From the cell containing the given text, extract its center point as [X, Y] coordinate. 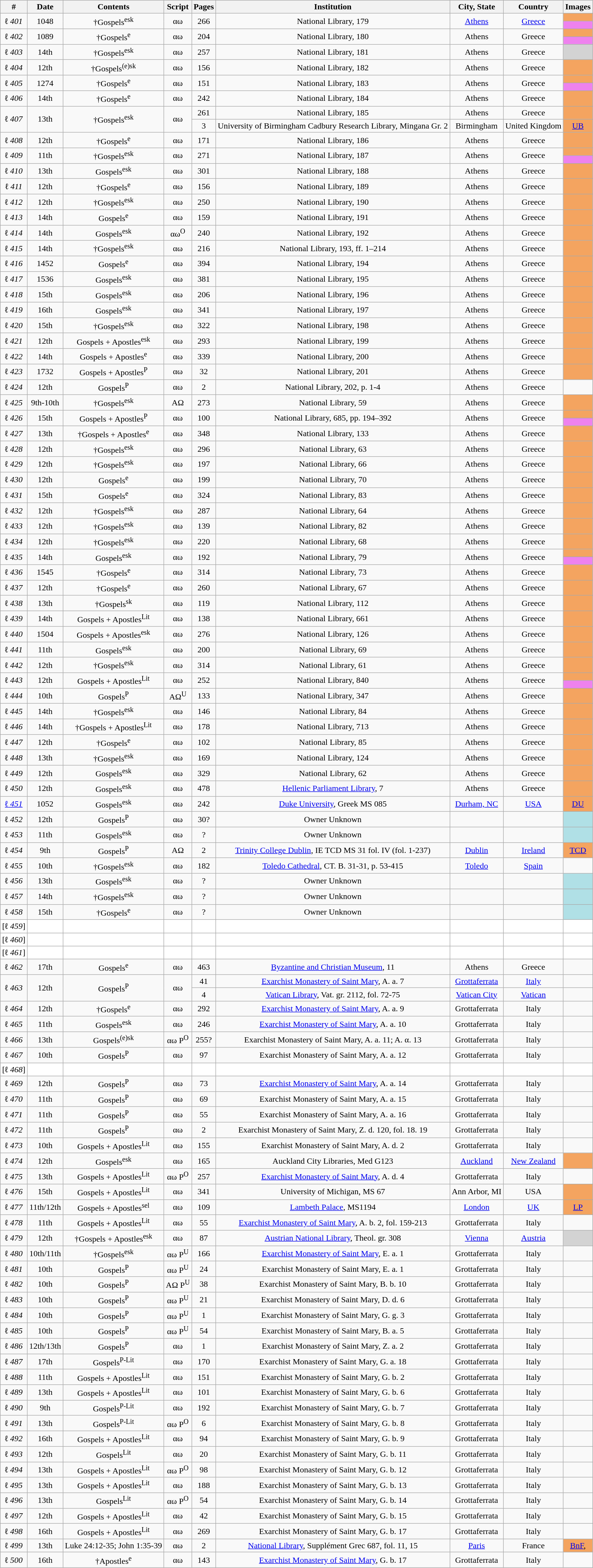
292 [204, 1009]
National Library, 66 [333, 464]
ℓ 474 [14, 1161]
381 [204, 279]
ℓ 495 [14, 1485]
Exarchist Monastery of Saint Mary, G. b. 11 [333, 1454]
[ℓ 468] [14, 1069]
National Library, 199 [333, 341]
ℓ 407 [14, 119]
ΑΩ PU [178, 1285]
266 [204, 21]
Contents [114, 7]
ℓ 446 [14, 727]
Exarchist Monastery of Saint Mary, A. b. 2, fol. 159-213 [333, 1223]
171 [204, 140]
†Gospelssk [114, 604]
394 [204, 264]
260 [204, 588]
Exarchist Monastery of Saint Mary, G. b. 7 [333, 1408]
ℓ 466 [14, 1040]
National Library, 197 [333, 310]
ℓ 499 [14, 1545]
Durham, NC [476, 804]
ℓ 435 [14, 557]
National Library, 183 [333, 83]
ℓ 497 [14, 1516]
ℓ 500 [14, 1560]
21 [204, 1300]
24 [204, 1269]
University of Michigan, MS 67 [333, 1192]
ℓ 442 [14, 665]
National Library, 85 [333, 742]
Exarchist Monastery of Saint Mary, G. b. 14 [333, 1501]
1048 [45, 21]
National Library, 69 [333, 650]
159 [204, 218]
ℓ 403 [14, 52]
301 [204, 171]
ℓ 456 [14, 881]
National Library, 184 [333, 98]
ℓ 471 [14, 1115]
10th/11th [45, 1253]
National Library, 61 [333, 665]
ℓ 489 [14, 1393]
252 [204, 680]
Trinity College Dublin, IE TCD MS 31 fol. IV (fol. 1-237) [333, 850]
National Library, 840 [333, 680]
ℓ 482 [14, 1285]
Paris [476, 1545]
ℓ 490 [14, 1408]
ℓ 404 [14, 67]
1452 [45, 264]
ℓ 492 [14, 1438]
Auckland City Libraries, Med G123 [333, 1161]
ℓ 411 [14, 186]
Exarchist Monastery of Saint Mary, G. g. 3 [333, 1315]
ℓ 417 [14, 279]
Lambeth Palace, MS1194 [333, 1207]
Exarchist Monastery of Saint Mary, A. a. 7 [333, 981]
National Library, 685, pp. 194–392 [333, 418]
9th-10th [45, 403]
30? [204, 820]
ℓ 428 [14, 449]
ℓ 422 [14, 356]
National Library, 195 [333, 279]
αωO [178, 233]
216 [204, 248]
LP [578, 1207]
National Library, 191 [333, 218]
Exarchist Monastery of Saint Mary, B. a. 5 [333, 1331]
†Apostlese [114, 1560]
32 [204, 372]
329 [204, 773]
133 [204, 696]
National Library, 185 [333, 113]
ℓ 484 [14, 1315]
ℓ 488 [14, 1377]
ℓ 496 [14, 1501]
ℓ 477 [14, 1207]
ℓ 440 [14, 634]
National Library, 62 [333, 773]
Toledo [476, 865]
ℓ 426 [14, 418]
ℓ 486 [14, 1346]
†Gospels + Apostlesesk [114, 1238]
206 [204, 294]
109 [204, 1207]
ℓ 455 [14, 865]
†Gospels + Apostlese [114, 434]
ℓ 431 [14, 495]
ℓ 465 [14, 1024]
94 [204, 1438]
250 [204, 202]
National Library, 112 [333, 604]
Ann Arbor, MI [476, 1192]
1536 [45, 279]
204 [204, 37]
ℓ 423 [14, 372]
119 [204, 604]
Spain [533, 865]
ℓ 406 [14, 98]
166 [204, 1253]
National Library, 68 [333, 542]
ℓ 481 [14, 1269]
Auckland [476, 1161]
Gospels + Apostlese [114, 356]
National Library, 347 [333, 696]
Exarchist Monastery of Saint Mary, G. b. 8 [333, 1423]
†Gospels + ApostlesLit [114, 727]
Exarchist Monastery of Saint Mary, A. a. 12 [333, 1055]
ℓ 451 [14, 804]
101 [204, 1393]
National Library, 82 [333, 526]
National Library, 83 [333, 495]
Exarchist Monastery of Saint Mary, A. a. 9 [333, 1009]
271 [204, 156]
1089 [45, 37]
Exarchist Monastery of Saint Mary, Z. a. 2 [333, 1346]
New Zealand [533, 1161]
# [14, 7]
1274 [45, 83]
National Library, 84 [333, 712]
Exarchist Monastery of Saint Mary, A. d. 4 [333, 1177]
National Library, 124 [333, 757]
National Library, 661 [333, 619]
National Library, 200 [333, 356]
Exarchist Monastery of Saint Mary, A. a. 14 [333, 1084]
National Library, 194 [333, 264]
463 [204, 967]
Dublin [476, 850]
ℓ 413 [14, 218]
169 [204, 757]
1504 [45, 634]
ℓ 421 [14, 341]
20 [204, 1454]
National Library, 63 [333, 449]
276 [204, 634]
Exarchist Monastery of Saint Mary, A. d. 2 [333, 1145]
Exarchist Monastery of Saint Mary, G. b. 12 [333, 1470]
National Library, 196 [333, 294]
Austria [533, 1238]
Exarchist Monastery of Saint Mary, A. a. 16 [333, 1115]
National Library, 189 [333, 186]
National Library, 193, ff. 1–214 [333, 248]
322 [204, 326]
ℓ 415 [14, 248]
ℓ 420 [14, 326]
143 [204, 1560]
Exarchist Monastery of Saint Mary, A. a. 11; A. α. 13 [333, 1040]
ℓ 449 [14, 773]
ℓ 433 [14, 526]
Exarchist Monastery of Saint Mary, G. b. 9 [333, 1438]
ℓ 458 [14, 912]
69 [204, 1099]
ℓ 424 [14, 387]
ℓ 410 [14, 171]
ℓ 457 [14, 897]
Exarchist Monastery of Saint Mary, G. a. 18 [333, 1362]
Pages [204, 7]
ℓ 414 [14, 233]
ℓ 485 [14, 1331]
139 [204, 526]
ℓ 494 [14, 1470]
ℓ 441 [14, 650]
ℓ 472 [14, 1130]
National Library, 70 [333, 479]
200 [204, 650]
ℓ 429 [14, 464]
324 [204, 495]
3 [204, 126]
UK [533, 1207]
ℓ 454 [14, 850]
National Library, 201 [333, 372]
National Library, 188 [333, 171]
ℓ 432 [14, 511]
255? [204, 1040]
National Library, Supplément Grec 687, fol. 11, 15 [333, 1545]
178 [204, 727]
National Library, 126 [333, 634]
National Library, 79 [333, 557]
Birmingham [476, 126]
ℓ 401 [14, 21]
TCD [578, 850]
Exarchist Monastery of Saint Mary, A. a. 15 [333, 1099]
Vatican [533, 994]
Exarchist Monastery of Saint Mary, G. b. 6 [333, 1393]
ℓ 473 [14, 1145]
261 [204, 113]
197 [204, 464]
ℓ 462 [14, 967]
National Library, 64 [333, 511]
[ℓ 460] [14, 940]
UB [578, 126]
National Library, 187 [333, 156]
ℓ 416 [14, 264]
6 [204, 1423]
ℓ 475 [14, 1177]
ℓ 470 [14, 1099]
42 [204, 1516]
National Library, 190 [333, 202]
France [533, 1545]
ℓ 487 [14, 1362]
ΑΩU [178, 696]
ℓ 405 [14, 83]
ℓ 452 [14, 820]
1052 [45, 804]
ℓ 438 [14, 604]
Script [178, 7]
97 [204, 1055]
ℓ 453 [14, 835]
ℓ 478 [14, 1223]
73 [204, 1084]
Country [533, 7]
Duke University, Greek MS 085 [333, 804]
National Library, 73 [333, 572]
98 [204, 1470]
87 [204, 1238]
ℓ 463 [14, 988]
[ℓ 459] [14, 926]
[ℓ 461] [14, 953]
ℓ 476 [14, 1192]
ℓ 444 [14, 696]
ℓ 402 [14, 37]
296 [204, 449]
Exarchist Monastery of Saint Mary, G. b. 15 [333, 1516]
Vienna [476, 1238]
National Library, 186 [333, 140]
Austrian National Library, Theol. gr. 308 [333, 1238]
Exarchist Monastery of Saint Mary, A. a. 10 [333, 1024]
102 [204, 742]
339 [204, 356]
138 [204, 619]
100 [204, 418]
ℓ 493 [14, 1454]
ℓ 450 [14, 789]
ℓ 434 [14, 542]
246 [204, 1024]
DU [578, 804]
Ireland [533, 850]
155 [204, 1145]
188 [204, 1485]
ℓ 445 [14, 712]
ℓ 443 [14, 680]
National Library, 713 [333, 727]
†Gospels(e)sk [114, 67]
ℓ 408 [14, 140]
ℓ 467 [14, 1055]
ℓ 479 [14, 1238]
12th/13th [45, 1346]
348 [204, 434]
ℓ 439 [14, 619]
Vatican City [476, 994]
ℓ 469 [14, 1084]
165 [204, 1161]
Toledo Cathedral, CT. B. 31-31, p. 53-415 [333, 865]
ℓ 419 [14, 310]
ℓ 480 [14, 1253]
273 [204, 403]
ℓ 436 [14, 572]
Exarchist Monastery of Saint Mary, G. b. 2 [333, 1377]
4 [204, 994]
11th/12th [45, 1207]
London [476, 1207]
Exarchist Monastery of Saint Mary, Z. d. 120, fol. 18. 19 [333, 1130]
Byzantine and Christian Museum, 11 [333, 967]
National Library, 192 [333, 233]
ℓ 409 [14, 156]
182 [204, 865]
Exarchist Monastery of Saint Mary, G. b. 13 [333, 1485]
National Library, 179 [333, 21]
ℓ 448 [14, 757]
National Library, 182 [333, 67]
Gospels(e)sk [114, 1040]
National Library, 133 [333, 434]
United Kingdom [533, 126]
146 [204, 712]
National Library, 202, p. 1-4 [333, 387]
Exarchist Monastery of Saint Mary, B. b. 10 [333, 1285]
ℓ 491 [14, 1423]
293 [204, 341]
1732 [45, 372]
Date [45, 7]
Exarchist Monastery of Saint Mary, D. d. 6 [333, 1300]
ℓ 430 [14, 479]
Vatican Library, Vat. gr. 2112, fol. 72-75 [333, 994]
240 [204, 233]
38 [204, 1285]
1545 [45, 572]
ℓ 437 [14, 588]
Hellenic Parliament Library, 7 [333, 789]
ℓ 498 [14, 1531]
269 [204, 1531]
National Library, 67 [333, 588]
National Library, 180 [333, 37]
287 [204, 511]
University of Birmingham Cadbury Research Library, Mingana Gr. 2 [333, 126]
City, State [476, 7]
ℓ 427 [14, 434]
National Library, 198 [333, 326]
National Library, 59 [333, 403]
199 [204, 479]
478 [204, 789]
Gospels + Apostlessel [114, 1207]
ℓ 464 [14, 1009]
ℓ 447 [14, 742]
ℓ 425 [14, 403]
Images [578, 7]
ℓ 418 [14, 294]
ℓ 412 [14, 202]
41 [204, 981]
170 [204, 1362]
Luke 24:12-35; John 1:35-39 [114, 1545]
Institution [333, 7]
ℓ 483 [14, 1300]
National Library, 181 [333, 52]
BnF, [578, 1545]
220 [204, 542]
